Return the (x, y) coordinate for the center point of the cell that contains the specified text.  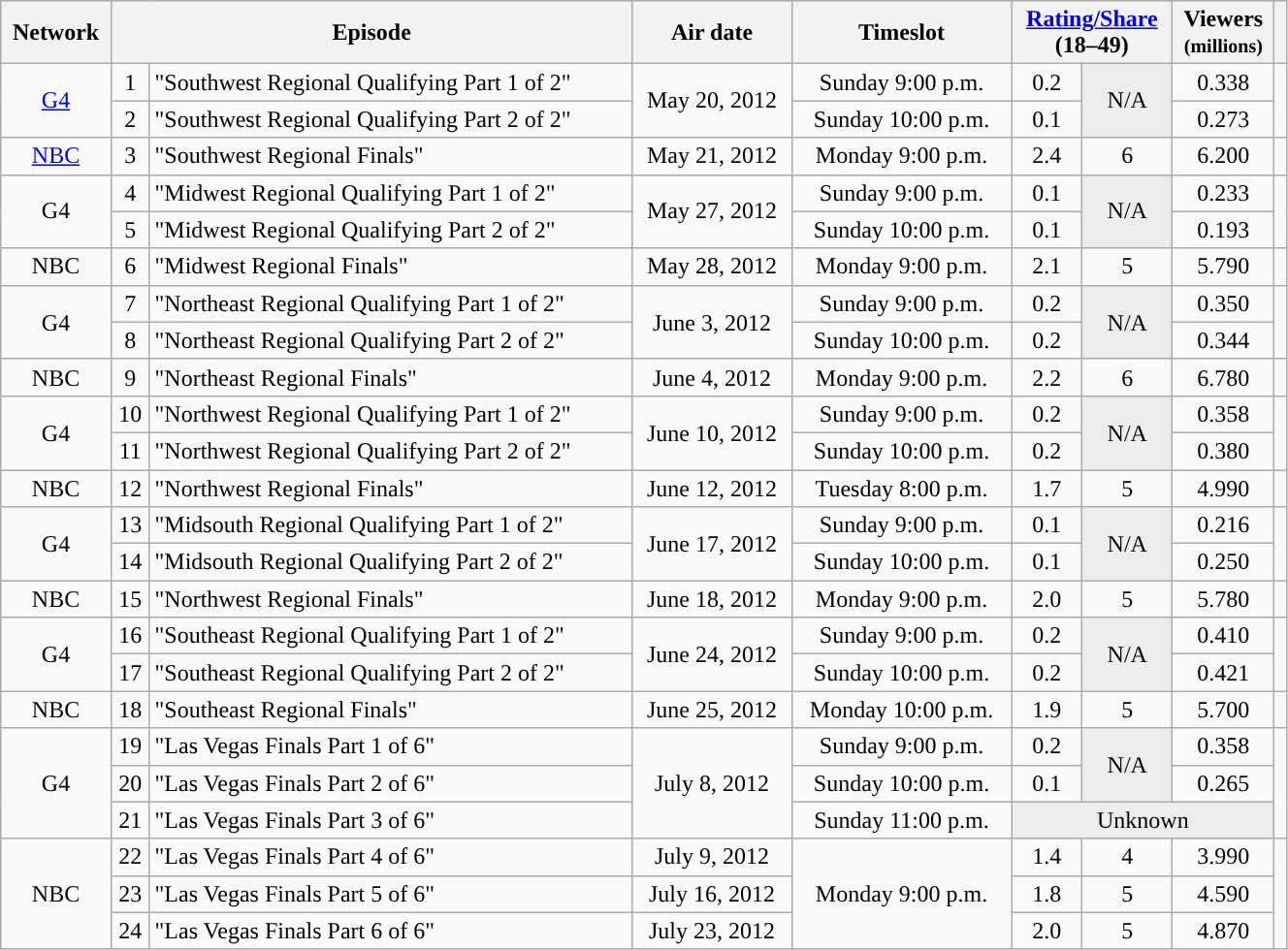
Network (56, 33)
1.8 (1047, 894)
0.273 (1224, 119)
2.1 (1047, 267)
May 28, 2012 (712, 267)
1.7 (1047, 488)
June 10, 2012 (712, 432)
16 (130, 636)
3.990 (1224, 857)
4.870 (1224, 931)
2.4 (1047, 156)
Episode (371, 33)
June 12, 2012 (712, 488)
"Las Vegas Finals Part 3 of 6" (391, 820)
9 (130, 377)
"Las Vegas Finals Part 1 of 6" (391, 746)
July 8, 2012 (712, 783)
July 16, 2012 (712, 894)
"Midwest Regional Qualifying Part 1 of 2" (391, 193)
14 (130, 562)
July 23, 2012 (712, 931)
"Las Vegas Finals Part 2 of 6" (391, 783)
18 (130, 710)
17 (130, 673)
0.233 (1224, 193)
"Midwest Regional Finals" (391, 267)
Viewers(millions) (1224, 33)
0.216 (1224, 525)
June 3, 2012 (712, 322)
"Northwest Regional Qualifying Part 1 of 2" (391, 414)
Rating/Share(18–49) (1092, 33)
0.193 (1224, 230)
Unknown (1143, 820)
0.250 (1224, 562)
"Southeast Regional Finals" (391, 710)
0.350 (1224, 303)
0.410 (1224, 636)
5.700 (1224, 710)
1.4 (1047, 857)
Tuesday 8:00 p.m. (902, 488)
Monday 10:00 p.m. (902, 710)
6.780 (1224, 377)
1 (130, 82)
"Northwest Regional Qualifying Part 2 of 2" (391, 451)
12 (130, 488)
2 (130, 119)
May 27, 2012 (712, 211)
Timeslot (902, 33)
Air date (712, 33)
"Southwest Regional Qualifying Part 1 of 2" (391, 82)
13 (130, 525)
June 4, 2012 (712, 377)
0.338 (1224, 82)
24 (130, 931)
June 25, 2012 (712, 710)
0.421 (1224, 673)
June 17, 2012 (712, 544)
Sunday 11:00 p.m. (902, 820)
"Southwest Regional Qualifying Part 2 of 2" (391, 119)
May 20, 2012 (712, 101)
6.200 (1224, 156)
5.790 (1224, 267)
10 (130, 414)
"Las Vegas Finals Part 6 of 6" (391, 931)
"Southeast Regional Qualifying Part 1 of 2" (391, 636)
0.344 (1224, 340)
0.380 (1224, 451)
4.990 (1224, 488)
8 (130, 340)
"Northeast Regional Finals" (391, 377)
"Las Vegas Finals Part 5 of 6" (391, 894)
"Southeast Regional Qualifying Part 2 of 2" (391, 673)
22 (130, 857)
15 (130, 599)
June 18, 2012 (712, 599)
21 (130, 820)
"Midsouth Regional Qualifying Part 1 of 2" (391, 525)
"Midwest Regional Qualifying Part 2 of 2" (391, 230)
May 21, 2012 (712, 156)
19 (130, 746)
7 (130, 303)
11 (130, 451)
4.590 (1224, 894)
"Northeast Regional Qualifying Part 1 of 2" (391, 303)
0.265 (1224, 783)
20 (130, 783)
June 24, 2012 (712, 654)
1.9 (1047, 710)
"Las Vegas Finals Part 4 of 6" (391, 857)
July 9, 2012 (712, 857)
5.780 (1224, 599)
"Midsouth Regional Qualifying Part 2 of 2" (391, 562)
2.2 (1047, 377)
"Southwest Regional Finals" (391, 156)
"Northeast Regional Qualifying Part 2 of 2" (391, 340)
23 (130, 894)
3 (130, 156)
